Identify which cell holds the provided text, then report its (x, y) central coordinate. 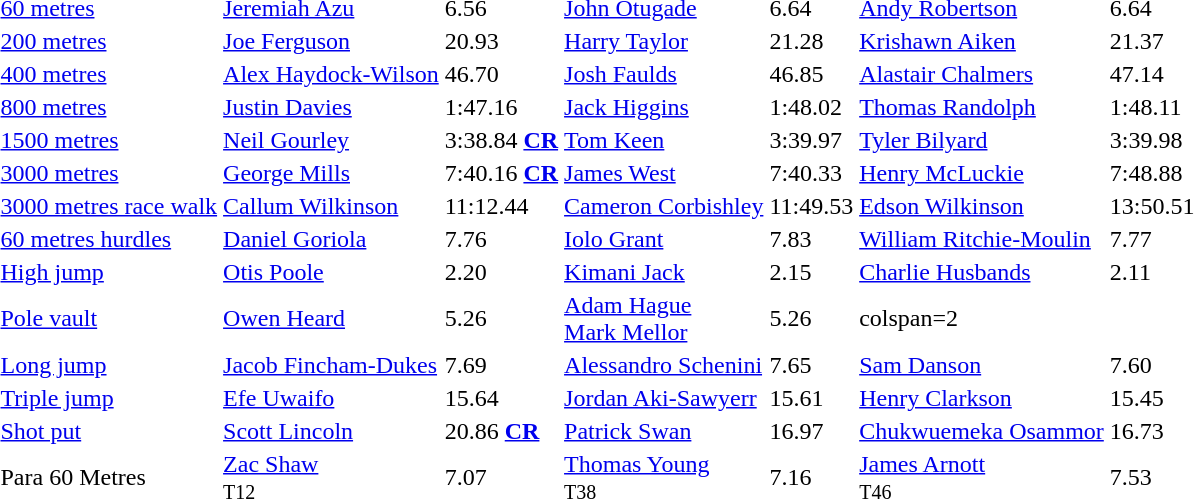
2.15 (812, 272)
11:49.53 (812, 206)
7.76 (501, 239)
7.69 (501, 365)
Krishawn Aiken (982, 41)
15.64 (501, 398)
Harry Taylor (664, 41)
George Mills (332, 173)
46.85 (812, 74)
James West (664, 173)
16.97 (812, 431)
Thomas Randolph (982, 107)
Chukwuemeka Osammor (982, 431)
Neil Gourley (332, 140)
Cameron Corbishley (664, 206)
Callum Wilkinson (332, 206)
Alessandro Schenini (664, 365)
Daniel Goriola (332, 239)
20.93 (501, 41)
Charlie Husbands (982, 272)
Owen Heard (332, 318)
15.61 (812, 398)
William Ritchie-Moulin (982, 239)
Jack Higgins (664, 107)
1:47.16 (501, 107)
20.86 CR (501, 431)
Jacob Fincham-Dukes (332, 365)
Alastair Chalmers (982, 74)
Joe Ferguson (332, 41)
colspan=2 (982, 318)
Scott Lincoln (332, 431)
1:48.02 (812, 107)
Josh Faulds (664, 74)
Justin Davies (332, 107)
46.70 (501, 74)
3:38.84 CR (501, 140)
Kimani Jack (664, 272)
Alex Haydock-Wilson (332, 74)
Tom Keen (664, 140)
3:39.97 (812, 140)
7.83 (812, 239)
11:12.44 (501, 206)
Otis Poole (332, 272)
Efe Uwaifo (332, 398)
Adam Hague Mark Mellor (664, 318)
Jordan Aki-Sawyerr (664, 398)
2.20 (501, 272)
Sam Danson (982, 365)
Henry Clarkson (982, 398)
Henry McLuckie (982, 173)
Edson Wilkinson (982, 206)
7.65 (812, 365)
21.28 (812, 41)
Patrick Swan (664, 431)
Iolo Grant (664, 239)
7:40.16 CR (501, 173)
Tyler Bilyard (982, 140)
7:40.33 (812, 173)
